Output the [X, Y] coordinate of the center of the cell containing the given text.  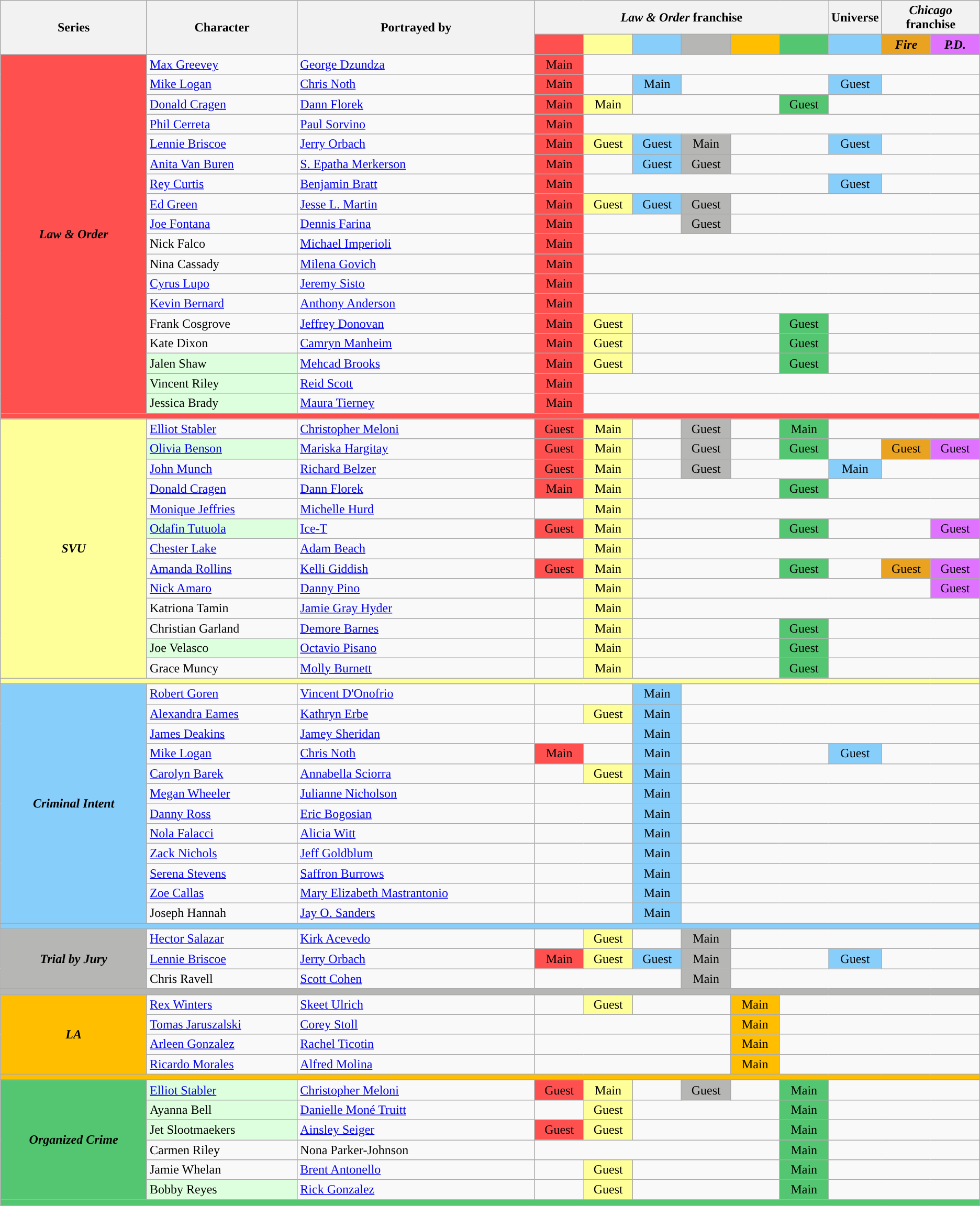
Alexandra Eames [222, 714]
Carmen Riley [222, 1149]
Kelli Giddish [416, 568]
Criminal Intent [74, 803]
Arleen Gonzalez [222, 1044]
Rachel Ticotin [416, 1044]
John Munch [222, 469]
James Deakins [222, 734]
Nick Falco [222, 244]
Jamie Gray Hyder [416, 608]
Mehcad Brooks [416, 363]
Ricardo Morales [222, 1064]
Kathryn Erbe [416, 714]
Character [222, 27]
Molly Burnett [416, 668]
Michael Imperioli [416, 244]
Zoe Callas [222, 893]
Joe Velasco [222, 648]
Reid Scott [416, 383]
Joe Fontana [222, 224]
Michelle Hurd [416, 508]
Kate Dixon [222, 344]
Brent Antonello [416, 1170]
Anita Van Buren [222, 164]
Skeet Ulrich [416, 1004]
Vincent D'Onofrio [416, 694]
Vincent Riley [222, 383]
Annabella Sciorra [416, 773]
Trial by Jury [74, 959]
Frank Cosgrove [222, 324]
Max Greevey [222, 64]
Chester Lake [222, 548]
P.D. [955, 45]
Ainsley Seiger [416, 1130]
Law & Order franchise [682, 18]
Joseph Hannah [222, 913]
Fire [906, 45]
Law & Order [74, 234]
Demore Barnes [416, 628]
Hector Salazar [222, 939]
Dennis Farina [416, 224]
Jessica Brady [222, 403]
Series [74, 27]
Kirk Acevedo [416, 939]
Kevin Bernard [222, 304]
Katriona Tamin [222, 608]
Portrayed by [416, 27]
Scott Cohen [416, 979]
Serena Stevens [222, 873]
Grace Muncy [222, 668]
Ice-T [416, 528]
Megan Wheeler [222, 793]
Jeffrey Donovan [416, 324]
Universe [855, 18]
George Dzundza [416, 64]
Bobby Reyes [222, 1190]
Nina Cassady [222, 263]
Chris Ravell [222, 979]
Alfred Molina [416, 1064]
Jay O. Sanders [416, 913]
Amanda Rollins [222, 568]
Ayanna Bell [222, 1110]
LA [74, 1034]
Saffron Burrows [416, 873]
Carolyn Barek [222, 773]
Octavio Pisano [416, 648]
Chicago franchise [931, 18]
Julianne Nicholson [416, 793]
Jamie Whelan [222, 1170]
Adam Beach [416, 548]
Alicia Witt [416, 833]
Christian Garland [222, 628]
SVU [74, 549]
Phil Cerreta [222, 124]
Jalen Shaw [222, 363]
Eric Bogosian [416, 813]
Corey Stoll [416, 1024]
Maura Tierney [416, 403]
Benjamin Bratt [416, 184]
Danny Ross [222, 813]
Jet Slootmaekers [222, 1130]
Jeff Goldblum [416, 853]
Danny Pino [416, 589]
Jesse L. Martin [416, 204]
Nick Amaro [222, 589]
Robert Goren [222, 694]
Cyrus Lupo [222, 284]
Organized Crime [74, 1139]
Nola Falacci [222, 833]
Paul Sorvino [416, 124]
Rey Curtis [222, 184]
Jeremy Sisto [416, 284]
Monique Jeffries [222, 508]
Milena Govich [416, 263]
Mariska Hargitay [416, 449]
Danielle Moné Truitt [416, 1110]
Mary Elizabeth Mastrantonio [416, 893]
Ed Green [222, 204]
S. Epatha Merkerson [416, 164]
Olivia Benson [222, 449]
Rick Gonzalez [416, 1190]
Camryn Manheim [416, 344]
Tomas Jaruszalski [222, 1024]
Zack Nichols [222, 853]
Odafin Tutuola [222, 528]
Anthony Anderson [416, 304]
Jamey Sheridan [416, 734]
Richard Belzer [416, 469]
Nona Parker-Johnson [416, 1149]
Rex Winters [222, 1004]
